Scan for the cell matching the given text and deliver its (x, y) coordinate at center. 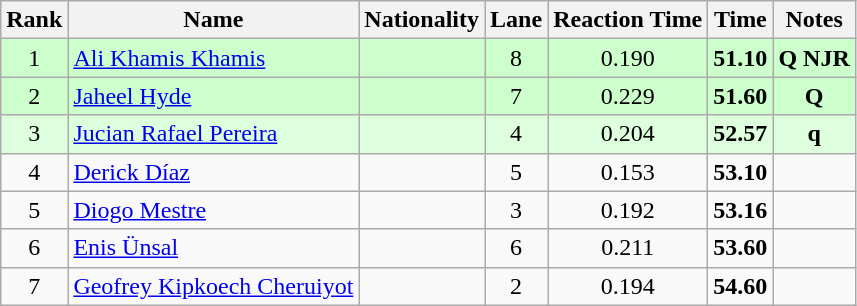
53.16 (740, 210)
Rank (34, 20)
52.57 (740, 134)
Enis Ünsal (214, 248)
Notes (814, 20)
0.194 (628, 286)
Q NJR (814, 58)
Reaction Time (628, 20)
53.60 (740, 248)
Time (740, 20)
Jucian Rafael Pereira (214, 134)
0.229 (628, 96)
1 (34, 58)
0.192 (628, 210)
53.10 (740, 172)
0.211 (628, 248)
Ali Khamis Khamis (214, 58)
q (814, 134)
Lane (516, 20)
54.60 (740, 286)
Q (814, 96)
Name (214, 20)
Nationality (422, 20)
51.60 (740, 96)
0.190 (628, 58)
51.10 (740, 58)
Geofrey Kipkoech Cheruiyot (214, 286)
Diogo Mestre (214, 210)
Derick Díaz (214, 172)
8 (516, 58)
Jaheel Hyde (214, 96)
0.204 (628, 134)
0.153 (628, 172)
